Find where the given text appears and provide that cell's center as [X, Y] coordinate. 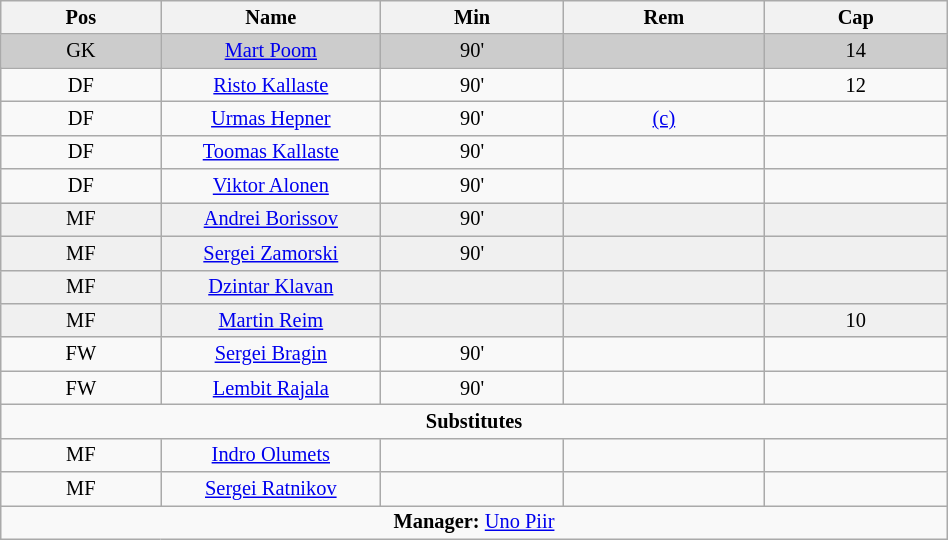
Sergei Ratnikov [271, 489]
(c) [664, 118]
Andrei Borissov [271, 219]
Viktor Alonen [271, 186]
14 [856, 51]
Rem [664, 17]
Manager: Uno Piir [474, 522]
Indro Olumets [271, 455]
Name [271, 17]
Sergei Zamorski [271, 253]
Sergei Bragin [271, 354]
Cap [856, 17]
Mart Poom [271, 51]
Toomas Kallaste [271, 152]
Pos [81, 17]
Min [472, 17]
GK [81, 51]
Dzintar Klavan [271, 287]
Lembit Rajala [271, 388]
Urmas Hepner [271, 118]
12 [856, 85]
Martin Reim [271, 320]
Substitutes [474, 421]
Risto Kallaste [271, 85]
10 [856, 320]
